Search for the cell housing the specified text and yield its [x, y] center coordinate. 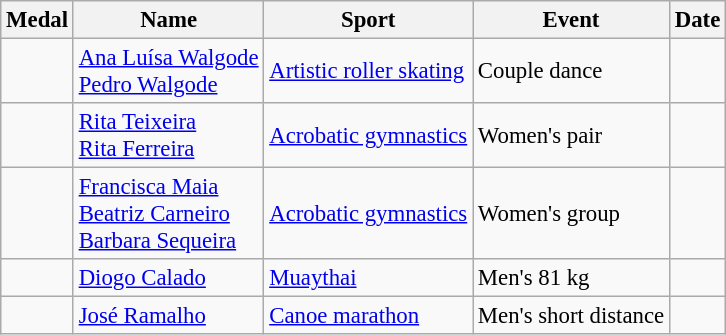
Women's group [572, 214]
Date [697, 20]
Medal [38, 20]
Diogo Calado [168, 278]
Name [168, 20]
Women's pair [572, 136]
Francisca MaiaBeatriz CarneiroBarbara Sequeira [168, 214]
Sport [368, 20]
Men's 81 kg [572, 278]
Muaythai [368, 278]
Rita TeixeiraRita Ferreira [168, 136]
Event [572, 20]
Canoe marathon [368, 316]
Couple dance [572, 72]
Artistic roller skating [368, 72]
José Ramalho [168, 316]
Men's short distance [572, 316]
Ana Luísa WalgodePedro Walgode [168, 72]
